Pinpoint the cell where the given text exists, returning its [x, y] midpoint coordinate. 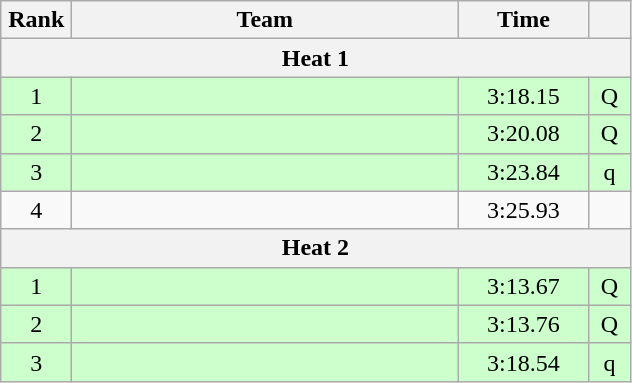
3:13.76 [524, 324]
3:18.54 [524, 362]
Time [524, 20]
3:23.84 [524, 172]
4 [36, 210]
3:18.15 [524, 96]
Heat 1 [316, 58]
Rank [36, 20]
3:25.93 [524, 210]
Team [265, 20]
3:13.67 [524, 286]
Heat 2 [316, 248]
3:20.08 [524, 134]
